Search for the cell housing the specified text and yield its [x, y] center coordinate. 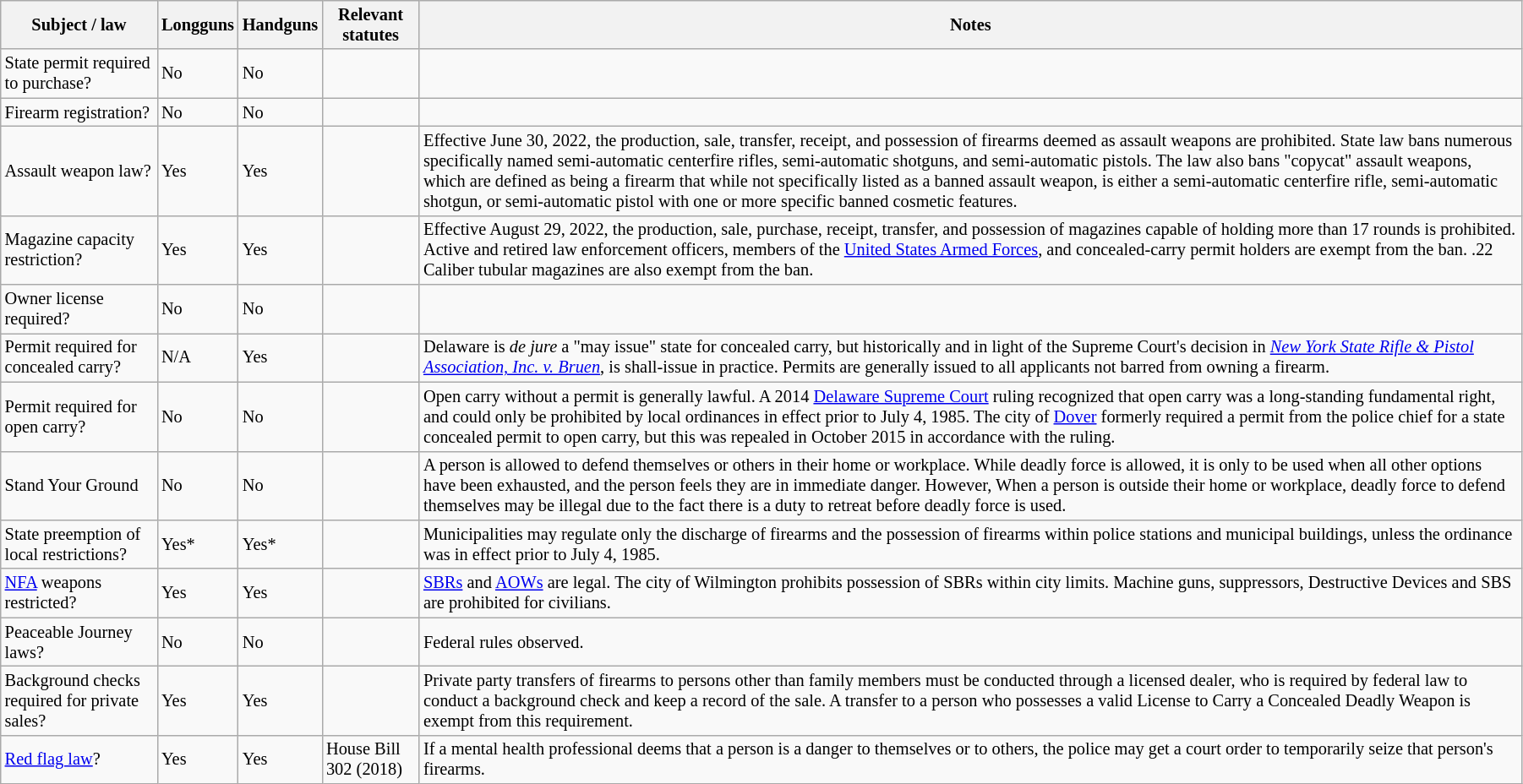
State permit required to purchase? [79, 73]
Relevant statutes [370, 24]
Handguns [281, 24]
Peaceable Journey laws? [79, 642]
Subject / law [79, 24]
House Bill 302 (2018) [370, 759]
NFA weapons restricted? [79, 593]
Owner license required? [79, 309]
Notes [970, 24]
Federal rules observed. [970, 642]
State preemption of local restrictions? [79, 544]
Longguns [198, 24]
Stand Your Ground [79, 486]
Firearm registration? [79, 112]
Permit required for concealed carry? [79, 357]
N/A [198, 357]
Background checks required for private sales? [79, 700]
Red flag law? [79, 759]
Permit required for open carry? [79, 416]
Assault weapon law? [79, 171]
Magazine capacity restriction? [79, 250]
